Detect which cell encompasses the target text, then output its (x, y) center coordinate. 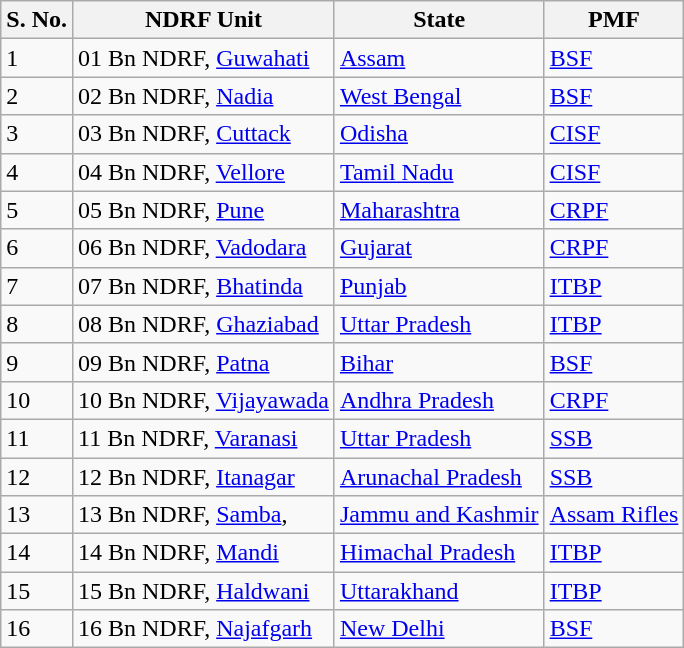
New Delhi (439, 629)
03 Bn NDRF, Cuttack (203, 134)
West Bengal (439, 96)
NDRF Unit (203, 20)
S. No. (37, 20)
Arunachal Pradesh (439, 477)
Uttarakhand (439, 591)
9 (37, 362)
11 Bn NDRF, Varanasi (203, 438)
Assam (439, 58)
Maharashtra (439, 210)
13 Bn NDRF, Samba, (203, 515)
5 (37, 210)
05 Bn NDRF, Pune (203, 210)
16 Bn NDRF, Najafgarh (203, 629)
Punjab (439, 286)
16 (37, 629)
State (439, 20)
10 (37, 400)
6 (37, 248)
Assam Rifles (614, 515)
Gujarat (439, 248)
Himachal Pradesh (439, 553)
8 (37, 324)
1 (37, 58)
7 (37, 286)
10 Bn NDRF, Vijayawada (203, 400)
09 Bn NDRF, Patna (203, 362)
13 (37, 515)
14 Bn NDRF, Mandi (203, 553)
12 Bn NDRF, Itanagar (203, 477)
Tamil Nadu (439, 172)
Jammu and Kashmir (439, 515)
04 Bn NDRF, Vellore (203, 172)
12 (37, 477)
01 Bn NDRF, Guwahati (203, 58)
02 Bn NDRF, Nadia (203, 96)
3 (37, 134)
Odisha (439, 134)
Bihar (439, 362)
15 Bn NDRF, Haldwani (203, 591)
4 (37, 172)
15 (37, 591)
Andhra Pradesh (439, 400)
07 Bn NDRF, Bhatinda (203, 286)
11 (37, 438)
PMF (614, 20)
2 (37, 96)
08 Bn NDRF, Ghaziabad (203, 324)
14 (37, 553)
06 Bn NDRF, Vadodara (203, 248)
